Locate the cell with the specified text and output its [x, y] center coordinate. 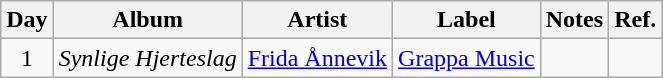
1 [27, 58]
Label [467, 20]
Day [27, 20]
Notes [574, 20]
Synlige Hjerteslag [148, 58]
Artist [317, 20]
Grappa Music [467, 58]
Album [148, 20]
Ref. [636, 20]
Frida Ånnevik [317, 58]
